Locate the cell with the specified text and output its (X, Y) center coordinate. 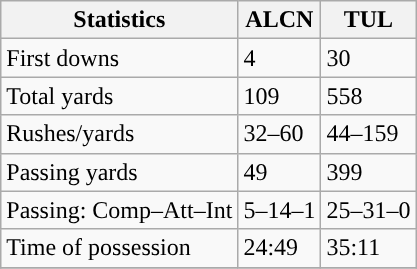
32–60 (280, 134)
25–31–0 (368, 210)
Total yards (120, 96)
5–14–1 (280, 210)
35:11 (368, 248)
Time of possession (120, 248)
ALCN (280, 20)
Statistics (120, 20)
First downs (120, 58)
558 (368, 96)
Passing yards (120, 172)
Rushes/yards (120, 134)
Passing: Comp–Att–Int (120, 210)
4 (280, 58)
399 (368, 172)
30 (368, 58)
49 (280, 172)
24:49 (280, 248)
109 (280, 96)
TUL (368, 20)
44–159 (368, 134)
